Capture the cell that displays the provided text and extract its (x, y) central coordinate. 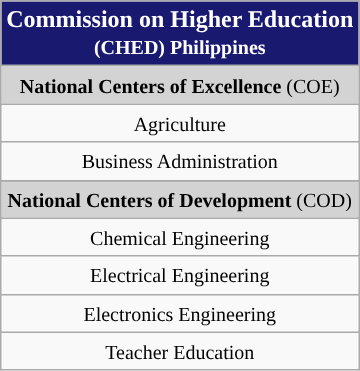
Teacher Education (180, 351)
Commission on Higher Education (CHED) Philippines (180, 34)
Agriculture (180, 123)
Electronics Engineering (180, 313)
Business Administration (180, 161)
National Centers of Development (COD) (180, 199)
Chemical Engineering (180, 237)
National Centers of Excellence (COE) (180, 85)
Electrical Engineering (180, 275)
